Identify which cell holds the provided text, then report its (x, y) central coordinate. 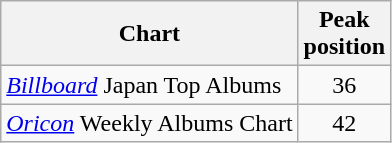
42 (344, 123)
Chart (150, 34)
36 (344, 85)
Peakposition (344, 34)
Billboard Japan Top Albums (150, 85)
Oricon Weekly Albums Chart (150, 123)
